Determine the [X, Y] coordinate at the center of the cell enclosing the given text.  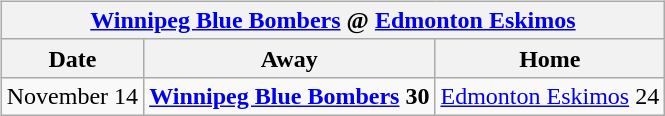
Winnipeg Blue Bombers 30 [290, 96]
Edmonton Eskimos 24 [550, 96]
November 14 [72, 96]
Home [550, 58]
Winnipeg Blue Bombers @ Edmonton Eskimos [332, 20]
Date [72, 58]
Away [290, 58]
